Search for the cell housing the specified text and yield its (x, y) center coordinate. 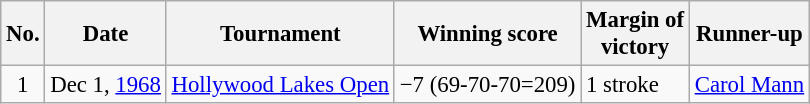
No. (23, 34)
Dec 1, 1968 (106, 85)
Runner-up (749, 34)
1 stroke (636, 85)
Hollywood Lakes Open (280, 85)
Margin ofvictory (636, 34)
Date (106, 34)
Winning score (487, 34)
1 (23, 85)
Carol Mann (749, 85)
−7 (69-70-70=209) (487, 85)
Tournament (280, 34)
